Identify which cell holds the provided text, then report its [X, Y] central coordinate. 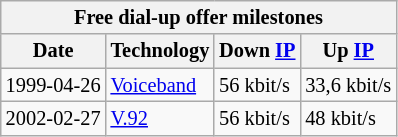
Down IP [257, 51]
2002-02-27 [54, 118]
Voiceband [160, 85]
Up IP [348, 51]
33,6 kbit/s [348, 85]
Technology [160, 51]
Date [54, 51]
48 kbit/s [348, 118]
Free dial-up offer milestones [198, 17]
1999-04-26 [54, 85]
V.92 [160, 118]
